Find where the given text appears and provide that cell's center as [X, Y] coordinate. 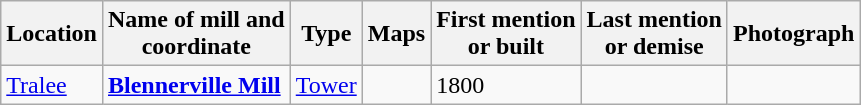
Maps [396, 34]
Location [52, 34]
Blennerville Mill [196, 85]
Tower [326, 85]
Last mention or demise [654, 34]
Photograph [793, 34]
1800 [506, 85]
Tralee [52, 85]
Name of mill andcoordinate [196, 34]
Type [326, 34]
First mentionor built [506, 34]
